Find where the given text appears and provide that cell's center as [x, y] coordinate. 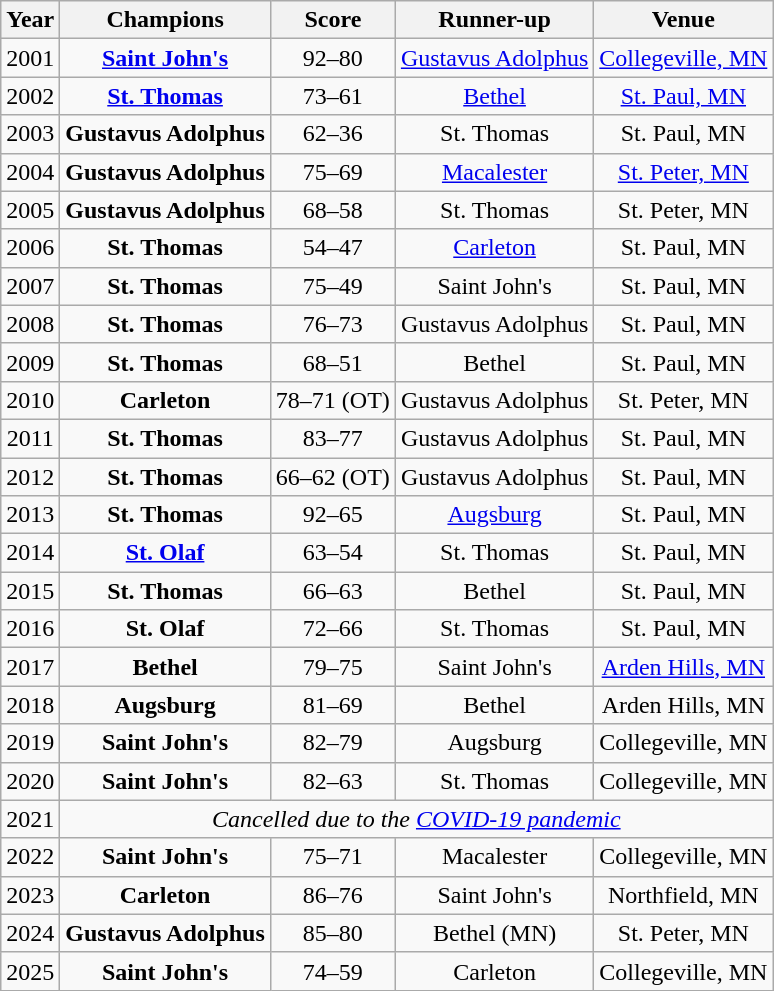
2012 [30, 477]
2017 [30, 667]
63–54 [332, 553]
2013 [30, 515]
54–47 [332, 248]
79–75 [332, 667]
66–62 (OT) [332, 477]
2015 [30, 591]
Score [332, 20]
2007 [30, 286]
2018 [30, 705]
68–51 [332, 362]
2008 [30, 324]
83–77 [332, 438]
2004 [30, 172]
75–71 [332, 857]
2003 [30, 134]
Northfield, MN [684, 895]
Year [30, 20]
75–69 [332, 172]
2023 [30, 895]
92–65 [332, 515]
2024 [30, 933]
78–71 (OT) [332, 400]
Champions [166, 20]
2019 [30, 743]
74–59 [332, 971]
76–73 [332, 324]
82–79 [332, 743]
Bethel (MN) [494, 933]
92–80 [332, 58]
2025 [30, 971]
86–76 [332, 895]
2009 [30, 362]
2002 [30, 96]
2014 [30, 553]
73–61 [332, 96]
2001 [30, 58]
2005 [30, 210]
2016 [30, 629]
72–66 [332, 629]
Runner-up [494, 20]
66–63 [332, 591]
2010 [30, 400]
85–80 [332, 933]
62–36 [332, 134]
81–69 [332, 705]
2011 [30, 438]
Cancelled due to the COVID-19 pandemic [416, 819]
82–63 [332, 781]
68–58 [332, 210]
2020 [30, 781]
2022 [30, 857]
Venue [684, 20]
2021 [30, 819]
75–49 [332, 286]
2006 [30, 248]
